From the cell containing the given text, extract its center point as (x, y) coordinate. 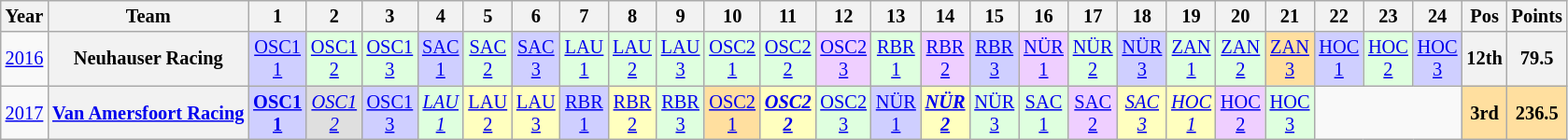
23 (1388, 16)
12th (1484, 59)
1 (277, 16)
18 (1143, 16)
4 (441, 16)
Neuhauser Racing (148, 59)
ZAN1 (1192, 59)
Pos (1484, 16)
6 (536, 16)
24 (1438, 16)
8 (632, 16)
5 (487, 16)
ZAN3 (1291, 59)
2 (334, 16)
Points (1537, 16)
Year (24, 16)
22 (1339, 16)
17 (1093, 16)
12 (843, 16)
10 (732, 16)
Van Amersfoort Racing (148, 113)
236.5 (1537, 113)
79.5 (1537, 59)
16 (1044, 16)
3rd (1484, 113)
2016 (24, 59)
ZAN2 (1240, 59)
11 (788, 16)
7 (585, 16)
14 (945, 16)
13 (897, 16)
3 (390, 16)
21 (1291, 16)
2017 (24, 113)
19 (1192, 16)
9 (681, 16)
15 (994, 16)
Team (148, 16)
20 (1240, 16)
